Detect which cell encompasses the target text, then output its [x, y] center coordinate. 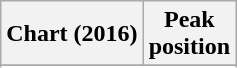
Chart (2016) [72, 34]
Peakposition [189, 34]
